Find where the given text appears and provide that cell's center as [x, y] coordinate. 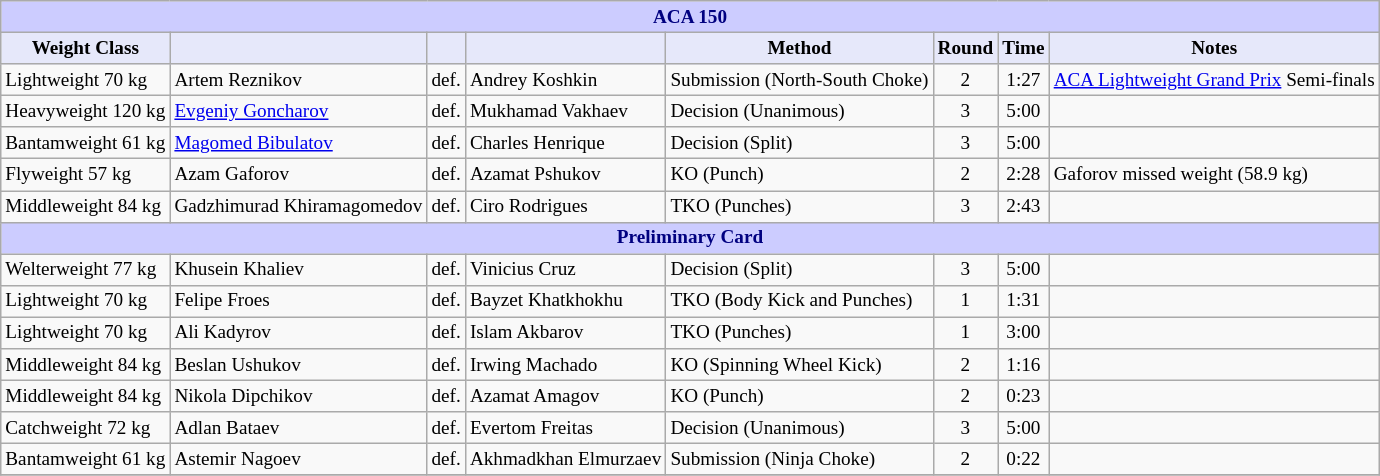
2:28 [1024, 175]
Weight Class [86, 48]
Notes [1214, 48]
Islam Akbarov [566, 333]
1:16 [1024, 365]
Nikola Dipchikov [298, 396]
Time [1024, 48]
Azamat Amagov [566, 396]
TKO (Body Kick and Punches) [800, 301]
Gaforov missed weight (58.9 kg) [1214, 175]
1:27 [1024, 80]
Submission (Ninja Choke) [800, 460]
Round [966, 48]
ACA Lightweight Grand Prix Semi-finals [1214, 80]
ACA 150 [690, 17]
Andrey Koshkin [566, 80]
Flyweight 57 kg [86, 175]
Heavyweight 120 kg [86, 111]
Felipe Froes [298, 301]
Catchweight 72 kg [86, 428]
Evertom Freitas [566, 428]
Preliminary Card [690, 238]
Azam Gaforov [298, 175]
Gadzhimurad Khiramagomedov [298, 206]
Khusein Khaliev [298, 270]
Evgeniy Goncharov [298, 111]
Akhmadkhan Elmurzaev [566, 460]
Vinicius Cruz [566, 270]
Bayzet Khatkhokhu [566, 301]
Submission (North-South Choke) [800, 80]
Method [800, 48]
1:31 [1024, 301]
Adlan Bataev [298, 428]
3:00 [1024, 333]
Beslan Ushukov [298, 365]
0:23 [1024, 396]
Azamat Pshukov [566, 175]
Irwing Machado [566, 365]
Artem Reznikov [298, 80]
Ciro Rodrigues [566, 206]
2:43 [1024, 206]
Welterweight 77 kg [86, 270]
Astemir Nagoev [298, 460]
Charles Henrique [566, 143]
KO (Spinning Wheel Kick) [800, 365]
Mukhamad Vakhaev [566, 111]
0:22 [1024, 460]
Magomed Bibulatov [298, 143]
Ali Kadyrov [298, 333]
